Return the (X, Y) coordinate for the center point of the cell that contains the specified text.  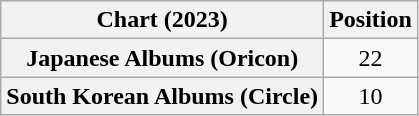
Position (371, 20)
22 (371, 58)
South Korean Albums (Circle) (162, 96)
Chart (2023) (162, 20)
10 (371, 96)
Japanese Albums (Oricon) (162, 58)
